Pinpoint the cell where the given text exists, returning its (x, y) midpoint coordinate. 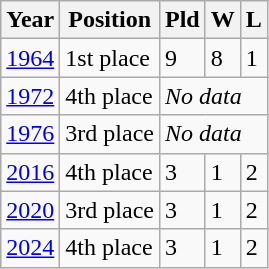
2020 (30, 210)
L (254, 20)
1964 (30, 58)
1st place (110, 58)
2024 (30, 248)
Position (110, 20)
9 (182, 58)
2016 (30, 172)
1972 (30, 96)
W (222, 20)
1976 (30, 134)
8 (222, 58)
Pld (182, 20)
Year (30, 20)
